Provide the (X, Y) coordinate of the cell's center where the given text is located.  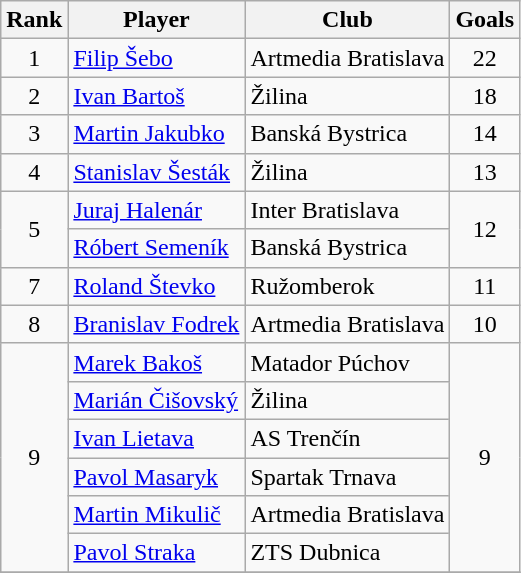
5 (34, 229)
Juraj Halenár (156, 210)
Goals (485, 20)
Roland Števko (156, 286)
18 (485, 96)
Spartak Trnava (348, 477)
7 (34, 286)
Player (156, 20)
Branislav Fodrek (156, 324)
Stanislav Šesták (156, 172)
12 (485, 229)
22 (485, 58)
4 (34, 172)
Marek Bakoš (156, 362)
Marián Čišovský (156, 400)
14 (485, 134)
ZTS Dubnica (348, 553)
Pavol Masaryk (156, 477)
Inter Bratislava (348, 210)
Club (348, 20)
Martin Jakubko (156, 134)
3 (34, 134)
Rank (34, 20)
Filip Šebo (156, 58)
8 (34, 324)
1 (34, 58)
Ivan Lietava (156, 438)
Martin Mikulič (156, 515)
Ivan Bartoš (156, 96)
13 (485, 172)
2 (34, 96)
Matador Púchov (348, 362)
Ružomberok (348, 286)
Pavol Straka (156, 553)
11 (485, 286)
10 (485, 324)
AS Trenčín (348, 438)
Róbert Semeník (156, 248)
